Locate the cell with the specified text and output its [x, y] center coordinate. 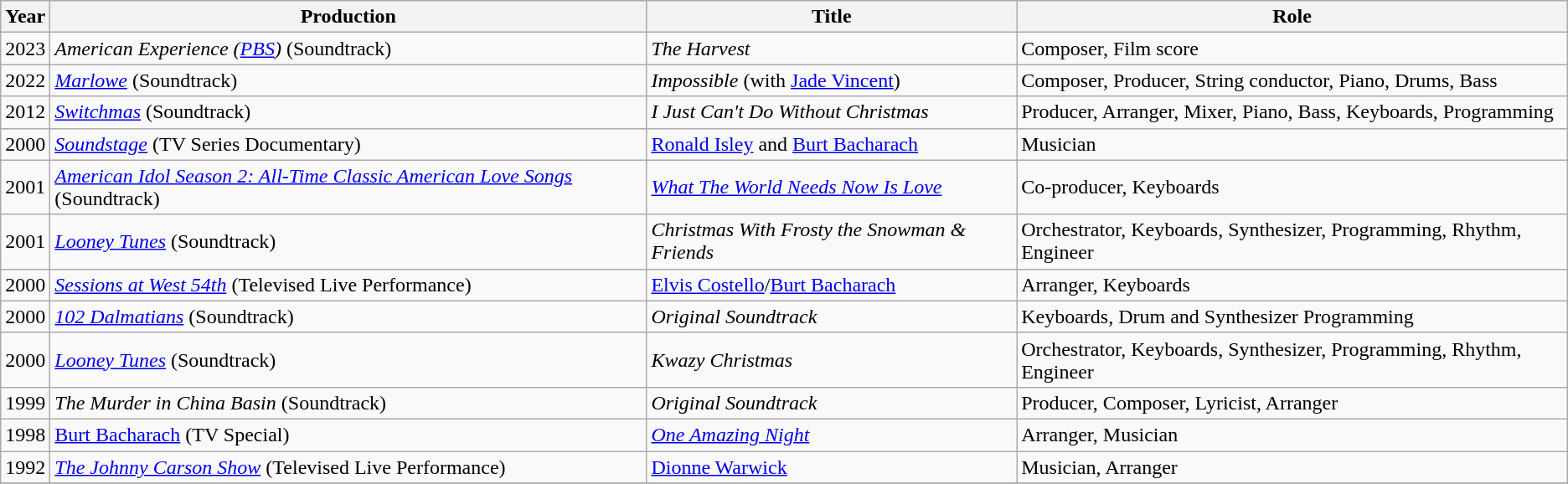
102 Dalmatians (Soundtrack) [348, 317]
Composer, Film score [1292, 49]
2022 [25, 80]
Soundstage (TV Series Documentary) [348, 144]
Arranger, Musician [1292, 435]
1999 [25, 403]
American Idol Season 2: All-Time Classic American Love Songs (Soundtrack) [348, 188]
The Johnny Carson Show (Televised Live Performance) [348, 466]
Production [348, 17]
Musician, Arranger [1292, 466]
The Murder in China Basin (Soundtrack) [348, 403]
Role [1292, 17]
Musician [1292, 144]
Dionne Warwick [832, 466]
2023 [25, 49]
Elvis Costello/Burt Bacharach [832, 285]
One Amazing Night [832, 435]
Marlowe (Soundtrack) [348, 80]
Christmas With Frosty the Snowman & Friends [832, 241]
Sessions at West 54th (Televised Live Performance) [348, 285]
Switchmas (Soundtrack) [348, 112]
What The World Needs Now Is Love [832, 188]
Co-producer, Keyboards [1292, 188]
Keyboards, Drum and Synthesizer Programming [1292, 317]
The Harvest [832, 49]
Producer, Arranger, Mixer, Piano, Bass, Keyboards, Programming [1292, 112]
Composer, Producer, String conductor, Piano, Drums, Bass [1292, 80]
1992 [25, 466]
Title [832, 17]
Year [25, 17]
Kwazy Christmas [832, 360]
I Just Can't Do Without Christmas [832, 112]
Impossible (with Jade Vincent) [832, 80]
Ronald Isley and Burt Bacharach [832, 144]
2012 [25, 112]
Arranger, Keyboards [1292, 285]
Producer, Composer, Lyricist, Arranger [1292, 403]
American Experience (PBS) (Soundtrack) [348, 49]
1998 [25, 435]
Burt Bacharach (TV Special) [348, 435]
